From the cell containing the given text, extract its center point as (X, Y) coordinate. 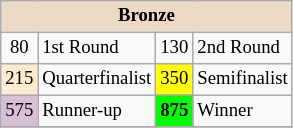
Quarterfinalist (97, 80)
1st Round (97, 48)
2nd Round (242, 48)
875 (174, 112)
80 (20, 48)
575 (20, 112)
Runner-up (97, 112)
Semifinalist (242, 80)
215 (20, 80)
130 (174, 48)
Winner (242, 112)
350 (174, 80)
Bronze (146, 16)
